Pinpoint the cell where the given text exists, returning its [X, Y] midpoint coordinate. 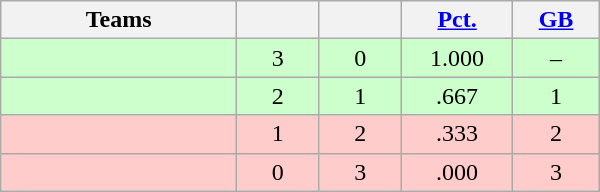
– [556, 58]
.333 [456, 134]
Teams [119, 20]
GB [556, 20]
.000 [456, 172]
Pct. [456, 20]
1.000 [456, 58]
.667 [456, 96]
